Identify which cell holds the provided text, then report its (X, Y) central coordinate. 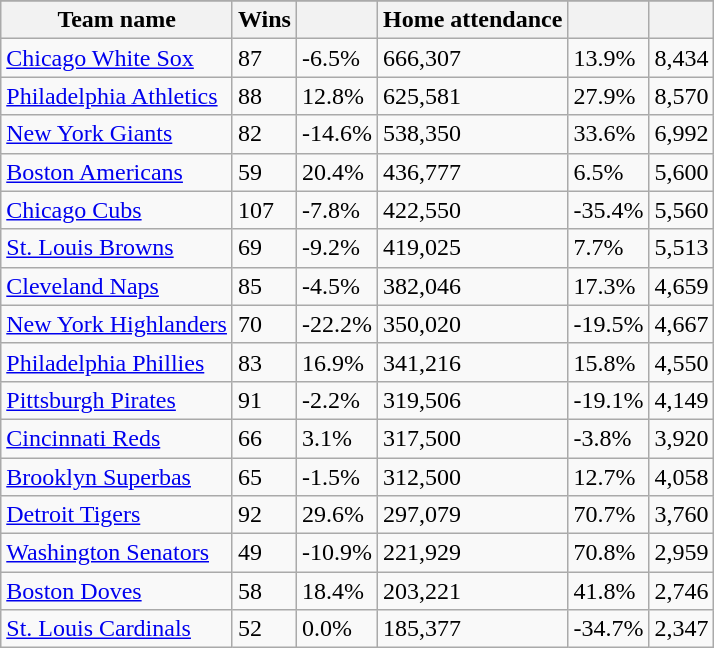
Cincinnati Reds (117, 438)
-14.6% (336, 134)
85 (264, 286)
350,020 (473, 324)
382,046 (473, 286)
4,550 (682, 362)
319,506 (473, 400)
625,581 (473, 96)
Home attendance (473, 20)
49 (264, 553)
4,149 (682, 400)
-6.5% (336, 58)
2,959 (682, 553)
St. Louis Browns (117, 248)
2,347 (682, 629)
-19.1% (608, 400)
-3.8% (608, 438)
66 (264, 438)
8,434 (682, 58)
16.9% (336, 362)
65 (264, 477)
Pittsburgh Pirates (117, 400)
12.8% (336, 96)
-1.5% (336, 477)
92 (264, 515)
5,560 (682, 210)
221,929 (473, 553)
4,058 (682, 477)
317,500 (473, 438)
3,920 (682, 438)
83 (264, 362)
-2.2% (336, 400)
Chicago White Sox (117, 58)
6,992 (682, 134)
-10.9% (336, 553)
58 (264, 591)
Boston Americans (117, 172)
Cleveland Naps (117, 286)
203,221 (473, 591)
419,025 (473, 248)
107 (264, 210)
Philadelphia Phillies (117, 362)
4,667 (682, 324)
Chicago Cubs (117, 210)
4,659 (682, 286)
18.4% (336, 591)
70.8% (608, 553)
Team name (117, 20)
15.8% (608, 362)
-34.7% (608, 629)
70.7% (608, 515)
-35.4% (608, 210)
87 (264, 58)
6.5% (608, 172)
91 (264, 400)
3,760 (682, 515)
12.7% (608, 477)
5,600 (682, 172)
82 (264, 134)
41.8% (608, 591)
436,777 (473, 172)
-4.5% (336, 286)
17.3% (608, 286)
13.9% (608, 58)
88 (264, 96)
Philadelphia Athletics (117, 96)
538,350 (473, 134)
7.7% (608, 248)
297,079 (473, 515)
422,550 (473, 210)
29.6% (336, 515)
33.6% (608, 134)
185,377 (473, 629)
20.4% (336, 172)
-9.2% (336, 248)
Boston Doves (117, 591)
New York Highlanders (117, 324)
Wins (264, 20)
8,570 (682, 96)
52 (264, 629)
27.9% (608, 96)
St. Louis Cardinals (117, 629)
-7.8% (336, 210)
666,307 (473, 58)
New York Giants (117, 134)
0.0% (336, 629)
312,500 (473, 477)
5,513 (682, 248)
69 (264, 248)
Washington Senators (117, 553)
-22.2% (336, 324)
341,216 (473, 362)
-19.5% (608, 324)
Detroit Tigers (117, 515)
2,746 (682, 591)
59 (264, 172)
Brooklyn Superbas (117, 477)
70 (264, 324)
3.1% (336, 438)
